Provide the [X, Y] coordinate of the cell's center where the given text is located.  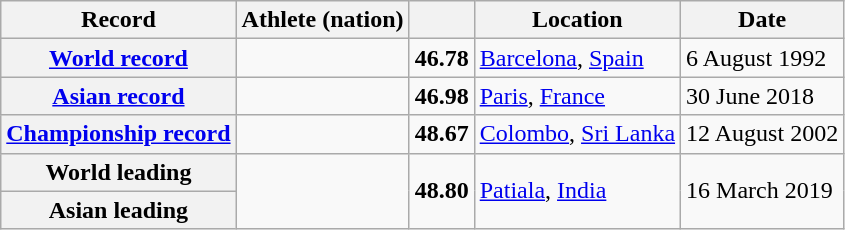
12 August 2002 [762, 134]
Patiala, India [577, 191]
48.67 [442, 134]
30 June 2018 [762, 96]
World leading [118, 172]
Date [762, 20]
Barcelona, Spain [577, 58]
Location [577, 20]
46.98 [442, 96]
Championship record [118, 134]
Record [118, 20]
Asian record [118, 96]
46.78 [442, 58]
World record [118, 58]
Athlete (nation) [322, 20]
6 August 1992 [762, 58]
Colombo, Sri Lanka [577, 134]
Paris, France [577, 96]
16 March 2019 [762, 191]
Asian leading [118, 210]
48.80 [442, 191]
